Output the (x, y) coordinate of the center of the cell containing the given text.  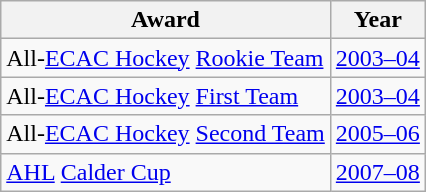
2005–06 (378, 134)
2007–08 (378, 172)
All-ECAC Hockey Second Team (166, 134)
Award (166, 20)
All-ECAC Hockey First Team (166, 96)
All-ECAC Hockey Rookie Team (166, 58)
Year (378, 20)
AHL Calder Cup (166, 172)
